Output the (X, Y) coordinate of the center of the cell containing the given text.  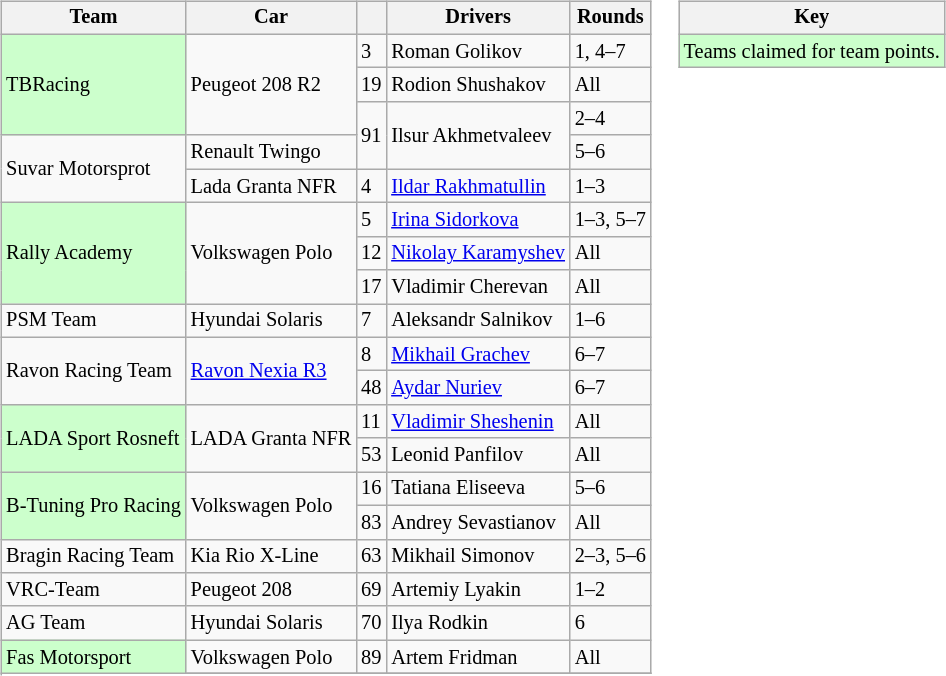
Ilya Rodkin (478, 623)
Artemiy Lyakin (478, 590)
B-Tuning Pro Racing (94, 506)
4 (371, 186)
8 (371, 354)
Drivers (478, 18)
3 (371, 51)
5 (371, 220)
91 (371, 136)
Peugeot 208 R2 (272, 84)
Fas Motorsport (94, 657)
Andrey Sevastianov (478, 522)
70 (371, 623)
Peugeot 208 (272, 590)
Suvar Motorsprot (94, 168)
Ildar Rakhmatullin (478, 186)
Rounds (610, 18)
Mikhail Simonov (478, 556)
Team (94, 18)
Lada Granta NFR (272, 186)
1–3 (610, 186)
2–3, 5–6 (610, 556)
1–3, 5–7 (610, 220)
Vladimir Cherevan (478, 287)
Aleksandr Salnikov (478, 321)
LADA Granta NFR (272, 438)
Ravon Nexia R3 (272, 370)
7 (371, 321)
Rally Academy (94, 254)
83 (371, 522)
AG Team (94, 623)
63 (371, 556)
12 (371, 253)
Renault Twingo (272, 152)
Rodion Shushakov (478, 85)
89 (371, 657)
1–2 (610, 590)
Key (812, 18)
69 (371, 590)
VRC-Team (94, 590)
Ilsur Akhmetvaleev (478, 136)
17 (371, 287)
Ravon Racing Team (94, 370)
Leonid Panfilov (478, 455)
11 (371, 422)
Bragin Racing Team (94, 556)
Vladimir Sheshenin (478, 422)
Mikhail Grachev (478, 354)
Tatiana Eliseeva (478, 489)
16 (371, 489)
LADA Sport Rosneft (94, 438)
6 (610, 623)
Nikolay Karamyshev (478, 253)
2–4 (610, 119)
53 (371, 455)
Aydar Nuriev (478, 388)
TBRacing (94, 84)
Car (272, 18)
1, 4–7 (610, 51)
Kia Rio X-Line (272, 556)
Teams claimed for team points. (812, 51)
48 (371, 388)
Artem Fridman (478, 657)
Roman Golikov (478, 51)
19 (371, 85)
PSM Team (94, 321)
Irina Sidorkova (478, 220)
1–6 (610, 321)
